Scan for the cell matching the given text and deliver its [X, Y] coordinate at center. 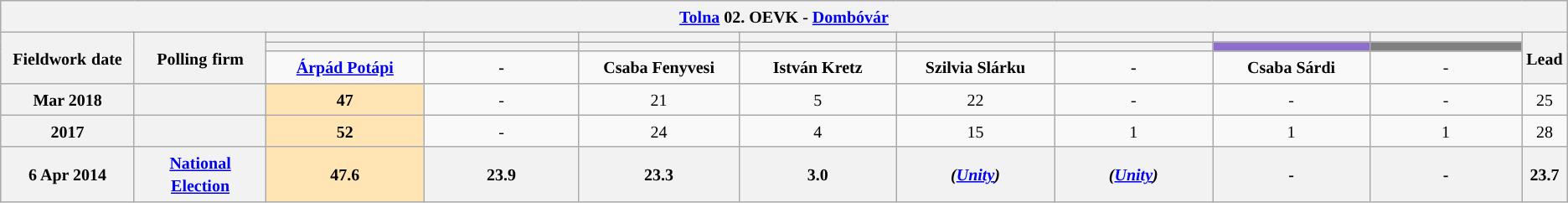
István Kretz [818, 67]
4 [818, 131]
3.0 [818, 174]
28 [1545, 131]
24 [658, 131]
25 [1545, 99]
Tolna 02. OEVK - Dombóvár [784, 17]
Fieldwork date [68, 58]
National Election [199, 174]
Csaba Fenyvesi [658, 67]
47 [345, 99]
15 [975, 131]
Lead [1545, 58]
5 [818, 99]
Szilvia Slárku [975, 67]
21 [658, 99]
23.7 [1545, 174]
23.9 [501, 174]
47.6 [345, 174]
22 [975, 99]
6 Apr 2014 [68, 174]
Árpád Potápi [345, 67]
52 [345, 131]
2017 [68, 131]
23.3 [658, 174]
Csaba Sárdi [1292, 67]
Mar 2018 [68, 99]
Polling firm [199, 58]
